Extract the [x, y] coordinate from the center of the cell holding the provided text.  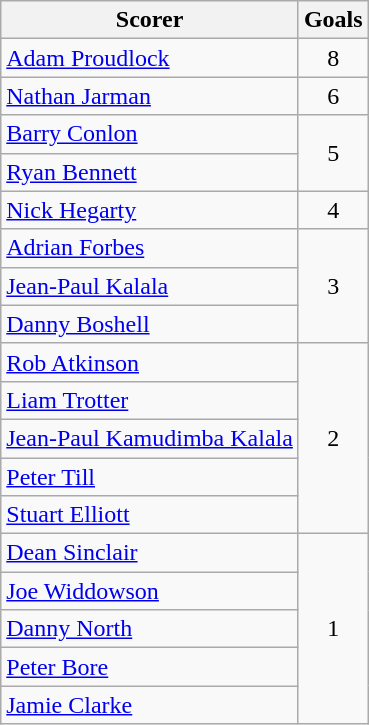
Goals [333, 20]
6 [333, 96]
Liam Trotter [150, 400]
Rob Atkinson [150, 362]
Jean-Paul Kamudimba Kalala [150, 438]
Peter Bore [150, 667]
Nathan Jarman [150, 96]
Ryan Bennett [150, 172]
1 [333, 629]
Scorer [150, 20]
Jean-Paul Kalala [150, 286]
Adam Proudlock [150, 58]
Joe Widdowson [150, 591]
3 [333, 286]
Nick Hegarty [150, 210]
Danny North [150, 629]
5 [333, 153]
Peter Till [150, 477]
Danny Boshell [150, 324]
2 [333, 438]
8 [333, 58]
4 [333, 210]
Adrian Forbes [150, 248]
Jamie Clarke [150, 705]
Stuart Elliott [150, 515]
Dean Sinclair [150, 553]
Barry Conlon [150, 134]
